Locate the cell with the specified text and output its (X, Y) center coordinate. 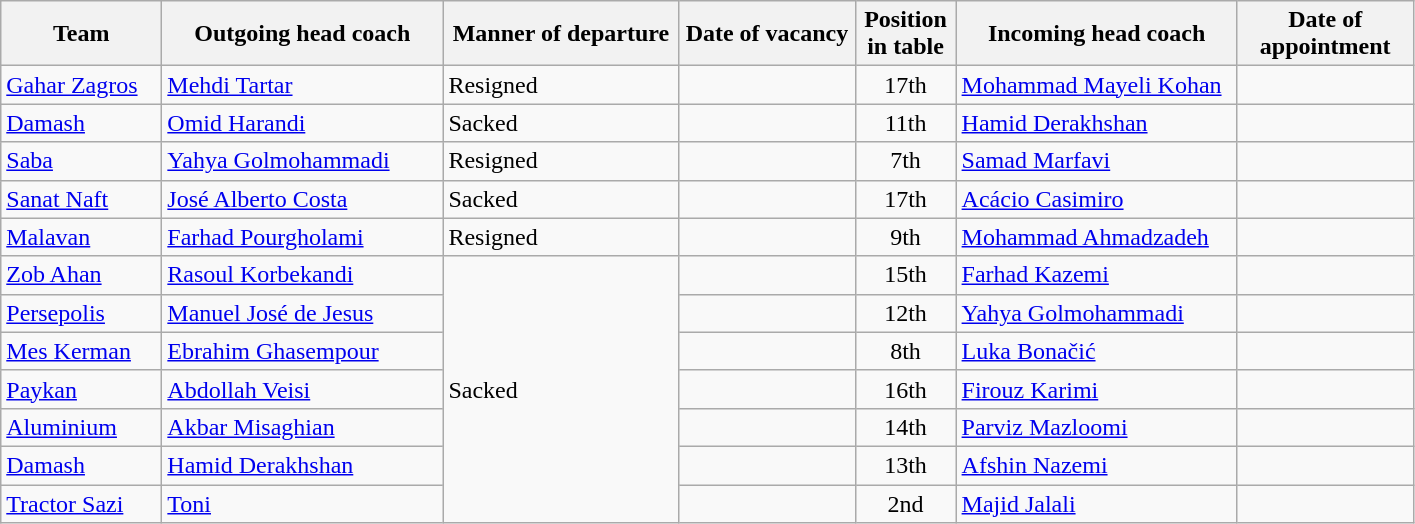
Luka Bonačić (1096, 351)
15th (906, 275)
Manuel José de Jesus (302, 313)
Saba (82, 161)
14th (906, 427)
Ebrahim Ghasempour (302, 351)
Outgoing head coach (302, 34)
Position in table (906, 34)
Manner of departure (561, 34)
José Alberto Costa (302, 199)
Mohammad Mayeli Kohan (1096, 85)
Paykan (82, 389)
Samad Marfavi (1096, 161)
Toni (302, 503)
Afshin Nazemi (1096, 465)
13th (906, 465)
Gahar Zagros (82, 85)
7th (906, 161)
16th (906, 389)
Mohammad Ahmadzadeh (1096, 237)
Persepolis (82, 313)
Sanat Naft (82, 199)
Incoming head coach (1096, 34)
8th (906, 351)
9th (906, 237)
Farhad Pourgholami (302, 237)
Abdollah Veisi (302, 389)
Date of vacancy (767, 34)
Acácio Casimiro (1096, 199)
Zob Ahan (82, 275)
Aluminium (82, 427)
Tractor Sazi (82, 503)
Date of appointment (1325, 34)
11th (906, 123)
Rasoul Korbekandi (302, 275)
12th (906, 313)
Akbar Misaghian (302, 427)
Firouz Karimi (1096, 389)
Team (82, 34)
Farhad Kazemi (1096, 275)
Parviz Mazloomi (1096, 427)
Mes Kerman (82, 351)
2nd (906, 503)
Omid Harandi (302, 123)
Malavan (82, 237)
Mehdi Tartar (302, 85)
Majid Jalali (1096, 503)
